Output the (x, y) coordinate of the center of the cell containing the given text.  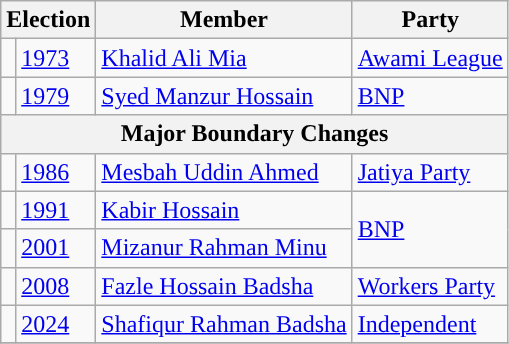
Major Boundary Changes (255, 134)
Independent (430, 324)
Fazle Hossain Badsha (224, 286)
2024 (56, 324)
1986 (56, 172)
Awami League (430, 58)
2008 (56, 286)
Party (430, 20)
Khalid Ali Mia (224, 58)
Workers Party (430, 286)
Shafiqur Rahman Badsha (224, 324)
Member (224, 20)
Election (48, 20)
1973 (56, 58)
Syed Manzur Hossain (224, 96)
1991 (56, 210)
Mesbah Uddin Ahmed (224, 172)
Kabir Hossain (224, 210)
2001 (56, 248)
Jatiya Party (430, 172)
1979 (56, 96)
Mizanur Rahman Minu (224, 248)
